For the text-containing cell, return its midpoint in [x, y] coordinate format. 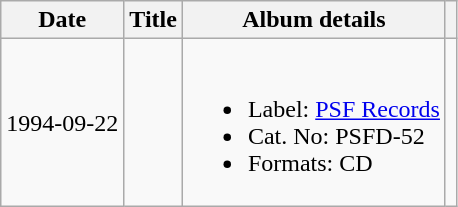
1994-09-22 [62, 122]
Title [154, 20]
Date [62, 20]
Album details [314, 20]
Label: PSF RecordsCat. No: PSFD-52Formats: CD [314, 122]
